Return the [X, Y] coordinate for the center point of the cell that contains the specified text.  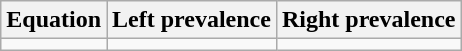
Right prevalence [368, 20]
Left prevalence [192, 20]
Equation [54, 20]
